Scan for the cell matching the given text and deliver its (X, Y) coordinate at center. 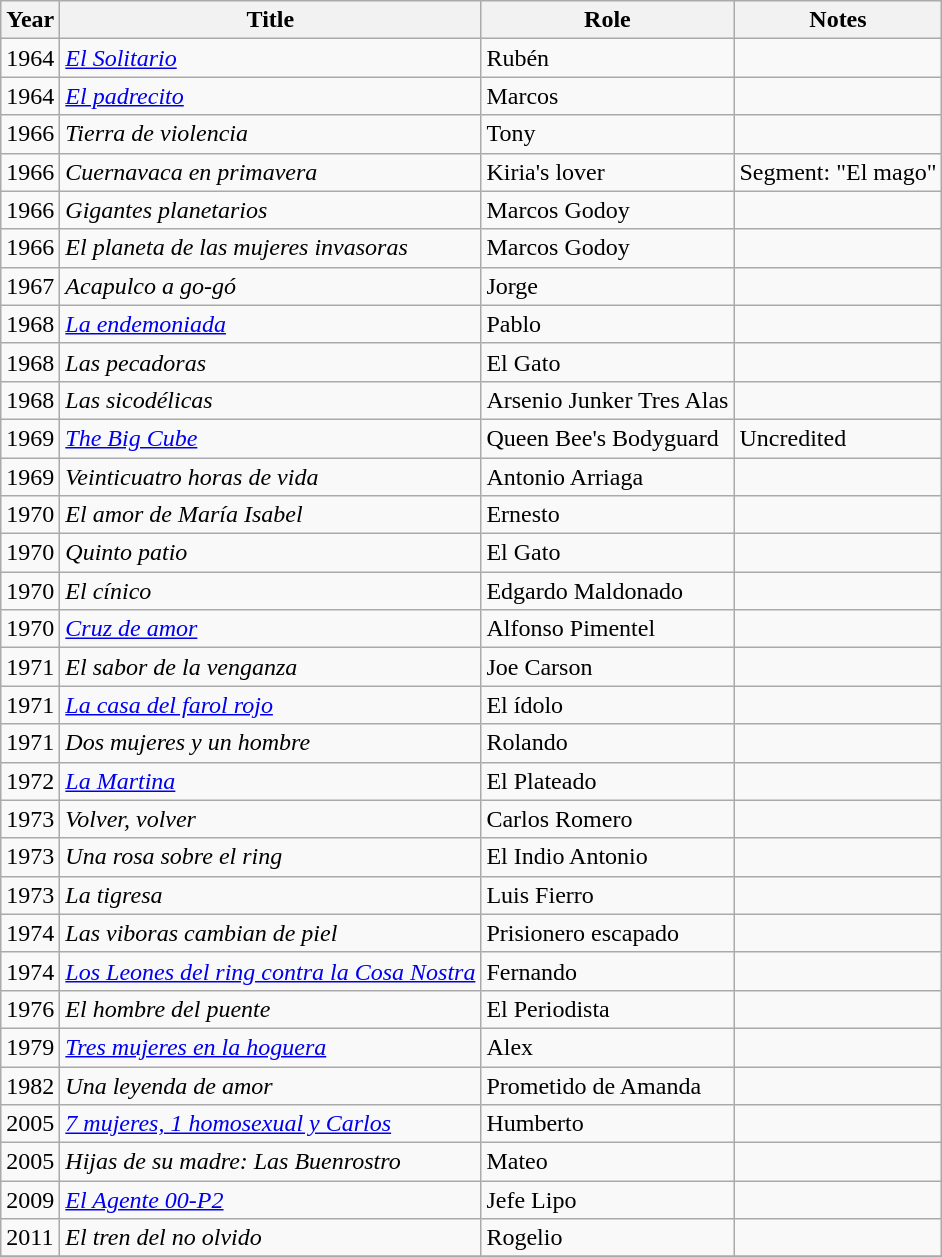
Jorge (608, 286)
El amor de María Isabel (270, 515)
Segment: "El mago" (838, 172)
Alex (608, 1047)
Edgardo Maldonado (608, 591)
Title (270, 20)
El sabor de la venganza (270, 667)
Rogelio (608, 1238)
Pablo (608, 324)
2011 (30, 1238)
El padrecito (270, 96)
El tren del no olvido (270, 1238)
Fernando (608, 971)
Luis Fierro (608, 895)
Una rosa sobre el ring (270, 857)
Tres mujeres en la hoguera (270, 1047)
Role (608, 20)
Carlos Romero (608, 819)
Tony (608, 134)
Kiria's lover (608, 172)
Dos mujeres y un hombre (270, 743)
La Martina (270, 781)
Joe Carson (608, 667)
La endemoniada (270, 324)
Notes (838, 20)
2009 (30, 1200)
7 mujeres, 1 homosexual y Carlos (270, 1124)
Uncredited (838, 438)
1967 (30, 286)
Acapulco a go-gó (270, 286)
El cínico (270, 591)
Marcos (608, 96)
El planeta de las mujeres invasoras (270, 248)
Arsenio Junker Tres Alas (608, 400)
Tierra de violencia (270, 134)
Rubén (608, 58)
1972 (30, 781)
Prometido de Amanda (608, 1085)
1982 (30, 1085)
Gigantes planetarios (270, 210)
Las viboras cambian de piel (270, 933)
Cruz de amor (270, 629)
La tigresa (270, 895)
Una leyenda de amor (270, 1085)
Cuernavaca en primavera (270, 172)
Prisionero escapado (608, 933)
Veinticuatro horas de vida (270, 477)
El ídolo (608, 705)
El Agente 00-P2 (270, 1200)
Ernesto (608, 515)
El Periodista (608, 1009)
Mateo (608, 1162)
La casa del farol rojo (270, 705)
Los Leones del ring contra la Cosa Nostra (270, 971)
1979 (30, 1047)
Antonio Arriaga (608, 477)
Quinto patio (270, 553)
The Big Cube (270, 438)
Humberto (608, 1124)
Jefe Lipo (608, 1200)
Volver, volver (270, 819)
Las pecadoras (270, 362)
Rolando (608, 743)
El Plateado (608, 781)
Alfonso Pimentel (608, 629)
Year (30, 20)
1976 (30, 1009)
Hijas de su madre: Las Buenrostro (270, 1162)
Las sicodélicas (270, 400)
El Solitario (270, 58)
El hombre del puente (270, 1009)
Queen Bee's Bodyguard (608, 438)
El Indio Antonio (608, 857)
